Search for the cell housing the specified text and yield its [x, y] center coordinate. 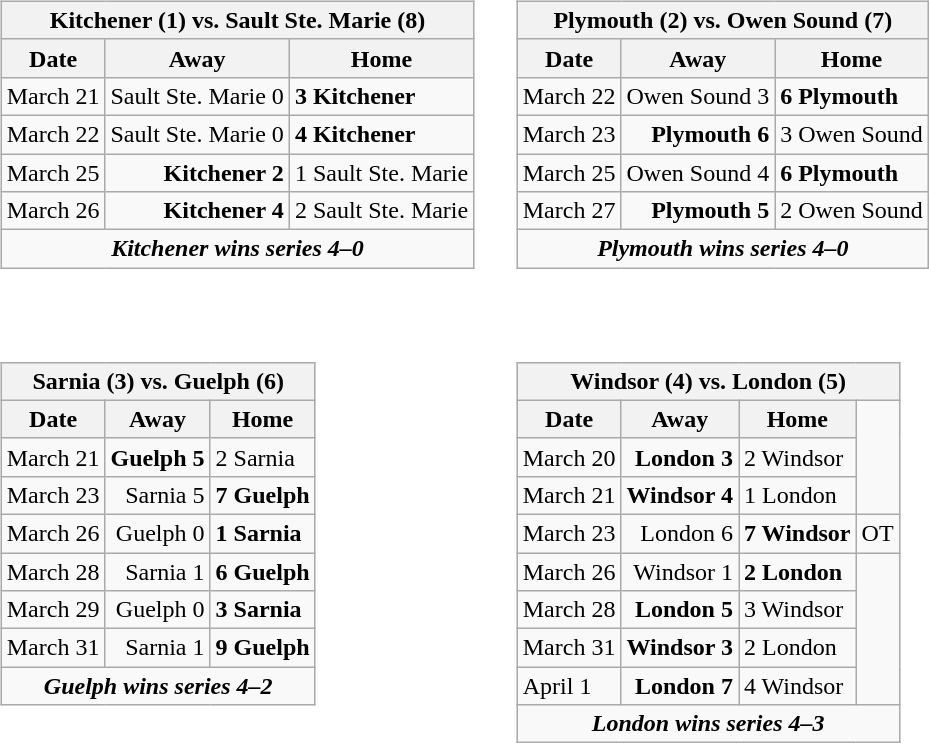
Plymouth wins series 4–0 [722, 249]
Owen Sound 3 [698, 96]
Guelph 5 [158, 457]
March 29 [53, 610]
2 Sarnia [262, 457]
Owen Sound 4 [698, 173]
London 3 [680, 457]
Windsor (4) vs. London (5) [708, 381]
1 Sault Ste. Marie [381, 173]
London 6 [680, 533]
6 Guelph [262, 571]
March 20 [569, 457]
7 Guelph [262, 495]
Plymouth (2) vs. Owen Sound (7) [722, 20]
Plymouth 6 [698, 134]
Kitchener 2 [197, 173]
7 Windsor [797, 533]
London wins series 4–3 [708, 724]
Kitchener (1) vs. Sault Ste. Marie (8) [237, 20]
Sarnia (3) vs. Guelph (6) [158, 381]
2 Windsor [797, 457]
2 Owen Sound [852, 211]
2 Sault Ste. Marie [381, 211]
March 27 [569, 211]
Sarnia 5 [158, 495]
1 Sarnia [262, 533]
3 Windsor [797, 610]
4 Windsor [797, 686]
Windsor 1 [680, 571]
OT [878, 533]
4 Kitchener [381, 134]
3 Owen Sound [852, 134]
9 Guelph [262, 648]
1 London [797, 495]
Kitchener 4 [197, 211]
Guelph wins series 4–2 [158, 686]
Kitchener wins series 4–0 [237, 249]
London 7 [680, 686]
London 5 [680, 610]
Windsor 4 [680, 495]
3 Sarnia [262, 610]
3 Kitchener [381, 96]
April 1 [569, 686]
Plymouth 5 [698, 211]
Windsor 3 [680, 648]
